Detect which cell encompasses the target text, then output its [x, y] center coordinate. 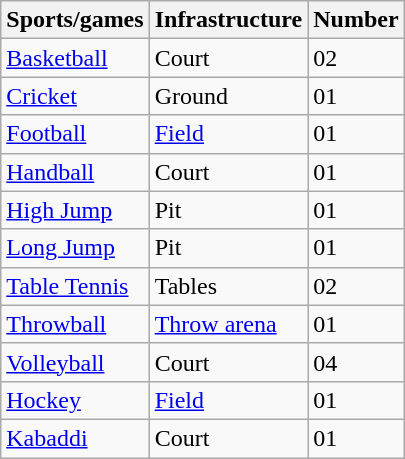
Throw arena [228, 324]
Infrastructure [228, 20]
Basketball [75, 58]
High Jump [75, 210]
Long Jump [75, 248]
04 [356, 362]
Hockey [75, 400]
Kabaddi [75, 438]
Ground [228, 96]
Sports/games [75, 20]
Number [356, 20]
Football [75, 134]
Tables [228, 286]
Throwball [75, 324]
Table Tennis [75, 286]
Cricket [75, 96]
Volleyball [75, 362]
Handball [75, 172]
